Output the [X, Y] coordinate of the center of the cell containing the given text.  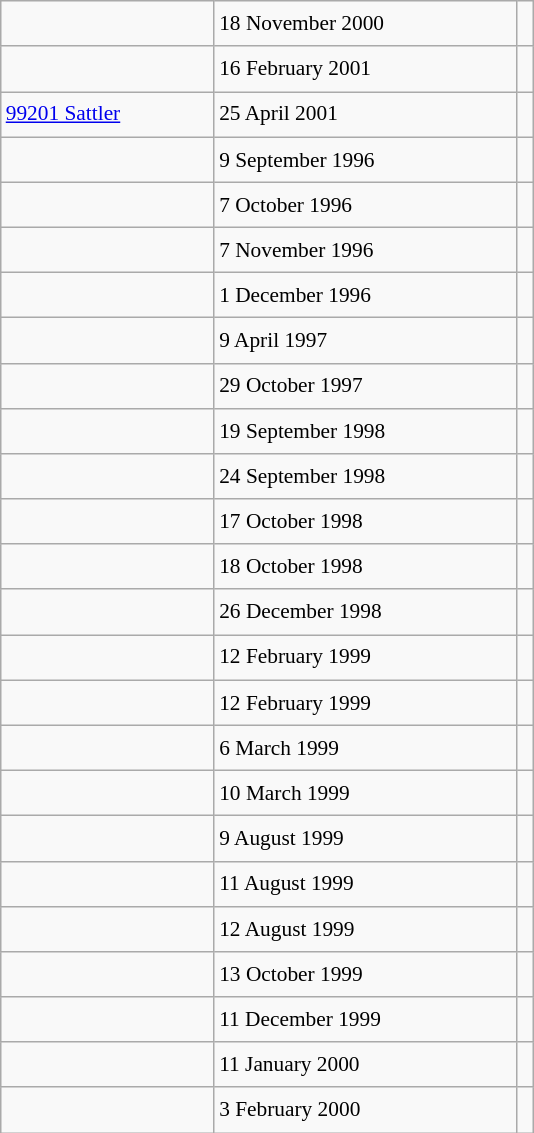
6 March 1999 [365, 748]
26 December 1998 [365, 612]
1 December 1996 [365, 296]
18 October 1998 [365, 566]
9 September 1996 [365, 160]
11 January 2000 [365, 1064]
17 October 1998 [365, 522]
24 September 1998 [365, 476]
25 April 2001 [365, 114]
9 August 1999 [365, 838]
18 November 2000 [365, 24]
16 February 2001 [365, 68]
13 October 1999 [365, 974]
19 September 1998 [365, 430]
3 February 2000 [365, 1110]
12 August 1999 [365, 928]
7 October 1996 [365, 204]
99201 Sattler [108, 114]
9 April 1997 [365, 340]
29 October 1997 [365, 386]
11 December 1999 [365, 1020]
7 November 1996 [365, 250]
11 August 1999 [365, 884]
10 March 1999 [365, 792]
